Identify which cell holds the provided text, then report its (X, Y) central coordinate. 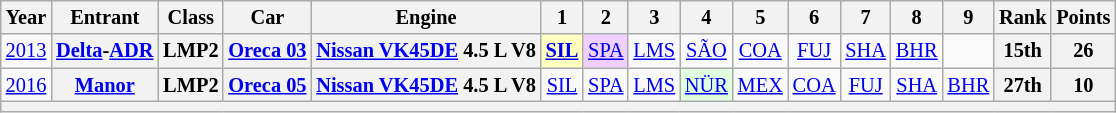
Points (1083, 17)
Delta-ADR (104, 51)
2013 (26, 51)
NÜR (706, 85)
15th (1022, 51)
Class (190, 17)
6 (814, 17)
Rank (1022, 17)
Engine (426, 17)
Entrant (104, 17)
8 (917, 17)
MEX (760, 85)
2 (606, 17)
Manor (104, 85)
Car (267, 17)
10 (1083, 85)
2016 (26, 85)
26 (1083, 51)
7 (865, 17)
4 (706, 17)
Oreca 03 (267, 51)
27th (1022, 85)
SÃO (706, 51)
9 (968, 17)
5 (760, 17)
1 (562, 17)
3 (654, 17)
Oreca 05 (267, 85)
Year (26, 17)
